Return (x, y) of the center of cell containing provided text 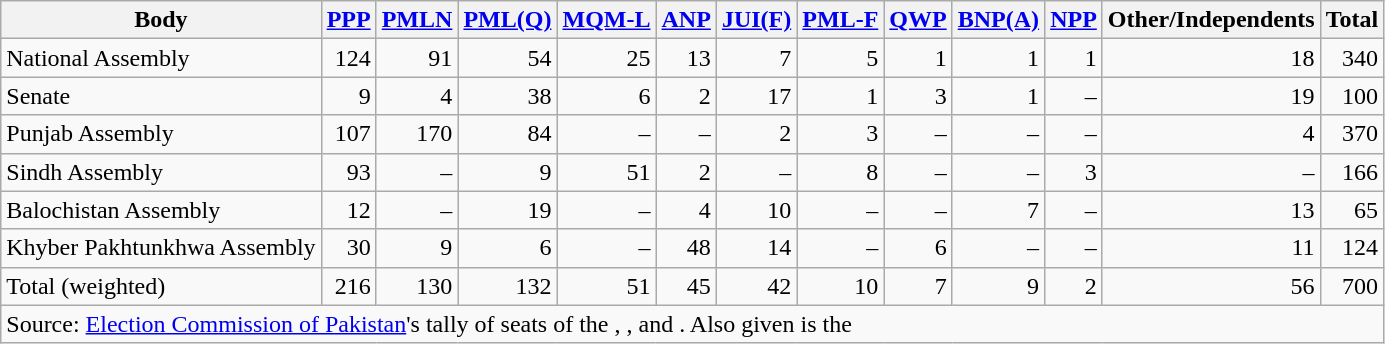
65 (1352, 210)
National Assembly (161, 58)
PML(Q) (508, 20)
14 (756, 248)
130 (417, 286)
Source: Election Commission of Pakistan's tally of seats of the , , and . Also given is the (692, 324)
56 (1211, 286)
91 (417, 58)
42 (756, 286)
Total (1352, 20)
Body (161, 20)
ANP (686, 20)
30 (348, 248)
132 (508, 286)
BNP(A) (998, 20)
166 (1352, 172)
Senate (161, 96)
18 (1211, 58)
170 (417, 134)
216 (348, 286)
Punjab Assembly (161, 134)
340 (1352, 58)
700 (1352, 286)
370 (1352, 134)
8 (840, 172)
107 (348, 134)
45 (686, 286)
PPP (348, 20)
PMLN (417, 20)
Khyber Pakhtunkhwa Assembly (161, 248)
MQM-L (606, 20)
12 (348, 210)
38 (508, 96)
93 (348, 172)
JUI(F) (756, 20)
Balochistan Assembly (161, 210)
100 (1352, 96)
17 (756, 96)
5 (840, 58)
11 (1211, 248)
Total (weighted) (161, 286)
54 (508, 58)
25 (606, 58)
84 (508, 134)
NPP (1074, 20)
48 (686, 248)
Other/Independents (1211, 20)
Sindh Assembly (161, 172)
QWP (918, 20)
PML-F (840, 20)
